Locate the cell with the specified text and output its (x, y) center coordinate. 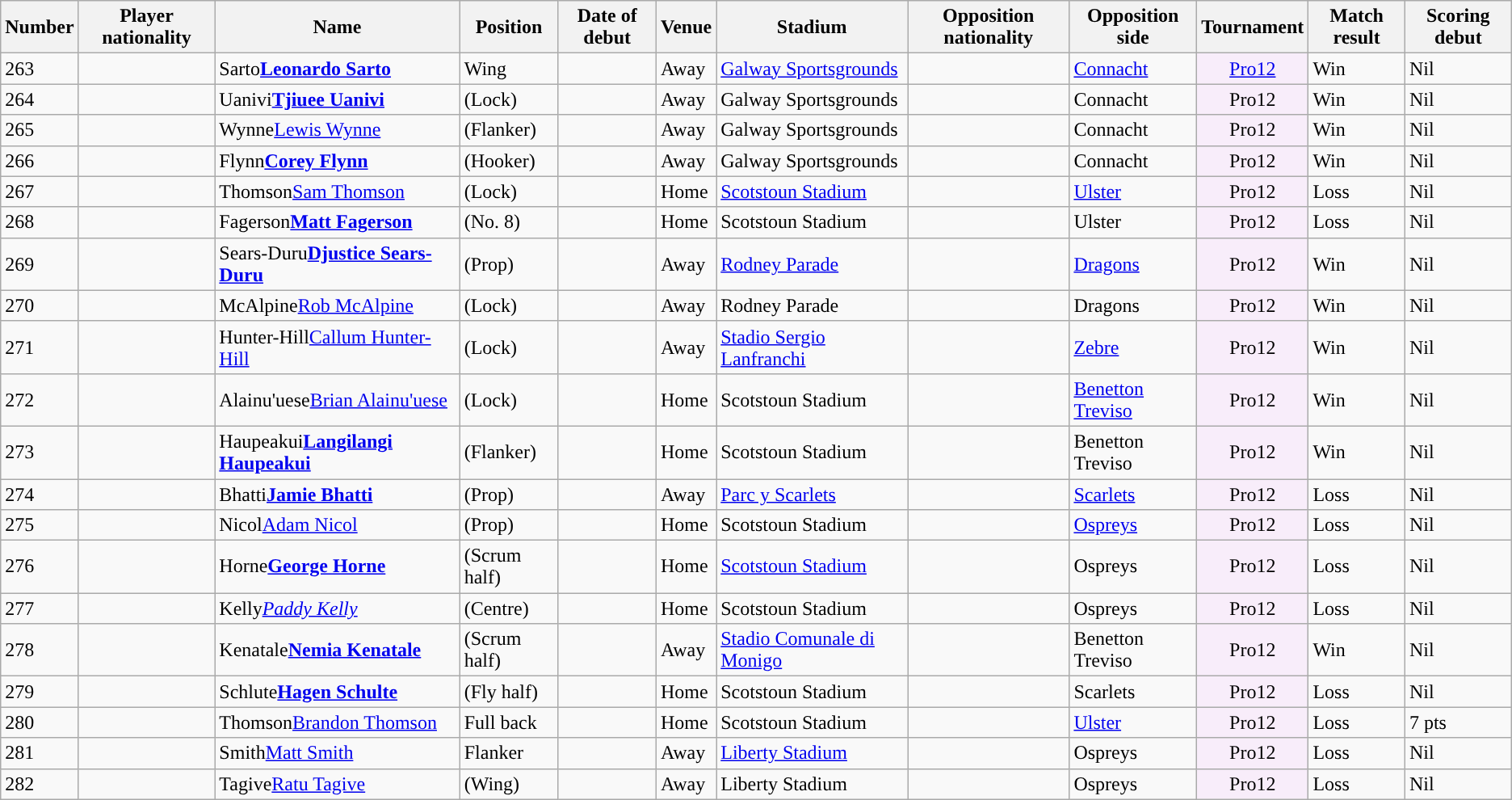
(No. 8) (509, 222)
269 (40, 263)
SchluteHagen Schulte (338, 692)
Venue (687, 27)
BhattiJamie Bhatti (338, 494)
TagiveRatu Tagive (338, 784)
KellyPaddy Kelly (338, 608)
273 (40, 453)
270 (40, 305)
ThomsonBrandon Thomson (338, 722)
281 (40, 753)
Scoring debut (1458, 27)
(Wing) (509, 784)
Hunter-HillCallum Hunter-Hill (338, 347)
McAlpineRob McAlpine (338, 305)
SmithMatt Smith (338, 753)
278 (40, 650)
Number (40, 27)
Position (509, 27)
KenataleNemia Kenatale (338, 650)
(Centre) (509, 608)
275 (40, 525)
Opposition nationality (989, 27)
263 (40, 69)
Opposition side (1133, 27)
ThomsonSam Thomson (338, 192)
(Hooker) (509, 161)
FagersonMatt Fagerson (338, 222)
Date of debut (607, 27)
(Fly half) (509, 692)
265 (40, 130)
Parc y Scarlets (813, 494)
Wing (509, 69)
Tournament (1253, 27)
Player nationality (147, 27)
Sears-DuruDjustice Sears-Duru (338, 263)
7 pts (1458, 722)
277 (40, 608)
266 (40, 161)
280 (40, 722)
HorneGeorge Horne (338, 567)
276 (40, 567)
Stadium (813, 27)
282 (40, 784)
NicolAdam Nicol (338, 525)
Flanker (509, 753)
267 (40, 192)
274 (40, 494)
Stadio Sergio Lanfranchi (813, 347)
UaniviTjiuee Uanivi (338, 99)
WynneLewis Wynne (338, 130)
271 (40, 347)
Zebre (1133, 347)
Match result (1357, 27)
272 (40, 399)
279 (40, 692)
268 (40, 222)
FlynnCorey Flynn (338, 161)
264 (40, 99)
Alainu'ueseBrian Alainu'uese (338, 399)
Full back (509, 722)
Stadio Comunale di Monigo (813, 650)
Name (338, 27)
HaupeakuiLangilangi Haupeakui (338, 453)
SartoLeonardo Sarto (338, 69)
